From the cell containing the given text, extract its center point as (X, Y) coordinate. 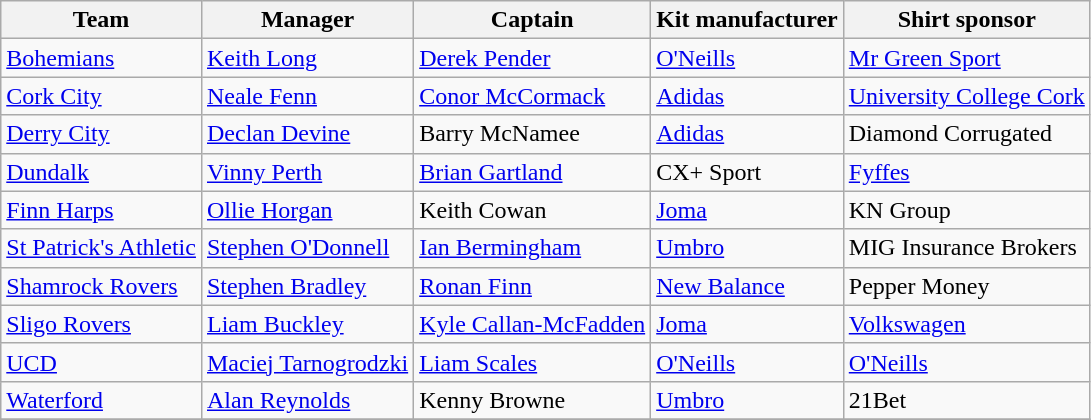
Sligo Rovers (102, 324)
Keith Long (307, 58)
Barry McNamee (532, 134)
Maciej Tarnogrodzki (307, 362)
Kyle Callan-McFadden (532, 324)
CX+ Sport (748, 172)
Liam Scales (532, 362)
Stephen O'Donnell (307, 248)
Mr Green Sport (966, 58)
Diamond Corrugated (966, 134)
Declan Devine (307, 134)
Fyffes (966, 172)
Volkswagen (966, 324)
Shamrock Rovers (102, 286)
Manager (307, 20)
Ronan Finn (532, 286)
Stephen Bradley (307, 286)
Keith Cowan (532, 210)
UCD (102, 362)
Team (102, 20)
Waterford (102, 400)
Pepper Money (966, 286)
Shirt sponsor (966, 20)
Ian Bermingham (532, 248)
Brian Gartland (532, 172)
New Balance (748, 286)
Neale Fenn (307, 96)
Bohemians (102, 58)
21Bet (966, 400)
St Patrick's Athletic (102, 248)
Conor McCormack (532, 96)
Ollie Horgan (307, 210)
Derek Pender (532, 58)
University College Cork (966, 96)
Kit manufacturer (748, 20)
Cork City (102, 96)
Liam Buckley (307, 324)
Captain (532, 20)
MIG Insurance Brokers (966, 248)
Derry City (102, 134)
Dundalk (102, 172)
Finn Harps (102, 210)
KN Group (966, 210)
Vinny Perth (307, 172)
Alan Reynolds (307, 400)
Kenny Browne (532, 400)
